Search for the cell housing the specified text and yield its (X, Y) center coordinate. 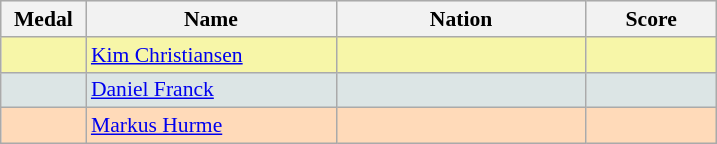
Nation (461, 19)
Name (211, 19)
Daniel Franck (211, 90)
Kim Christiansen (211, 55)
Markus Hurme (211, 126)
Score (651, 19)
Medal (44, 19)
